For the text-containing cell, return its midpoint in (x, y) coordinate format. 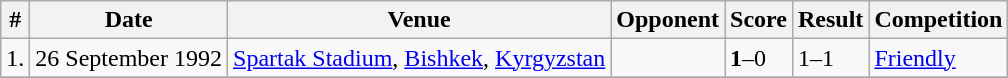
Spartak Stadium, Bishkek, Kyrgyzstan (420, 58)
# (16, 20)
1–1 (830, 58)
Score (759, 20)
1–0 (759, 58)
1. (16, 58)
26 September 1992 (129, 58)
Opponent (668, 20)
Competition (938, 20)
Friendly (938, 58)
Date (129, 20)
Result (830, 20)
Venue (420, 20)
